Locate the cell with the specified text and output its (X, Y) center coordinate. 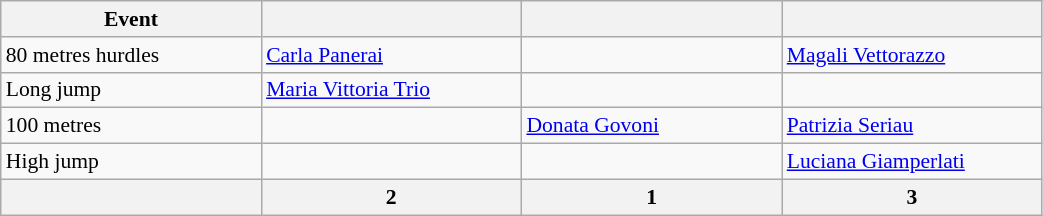
Carla Panerai (391, 55)
Magali Vettorazzo (912, 55)
Event (131, 19)
1 (651, 197)
100 metres (131, 126)
2 (391, 197)
Donata Govoni (651, 126)
Patrizia Seriau (912, 126)
Luciana Giamperlati (912, 162)
3 (912, 197)
Long jump (131, 90)
High jump (131, 162)
80 metres hurdles (131, 55)
Maria Vittoria Trio (391, 90)
